Return the [X, Y] coordinate for the center point of the cell that contains the specified text.  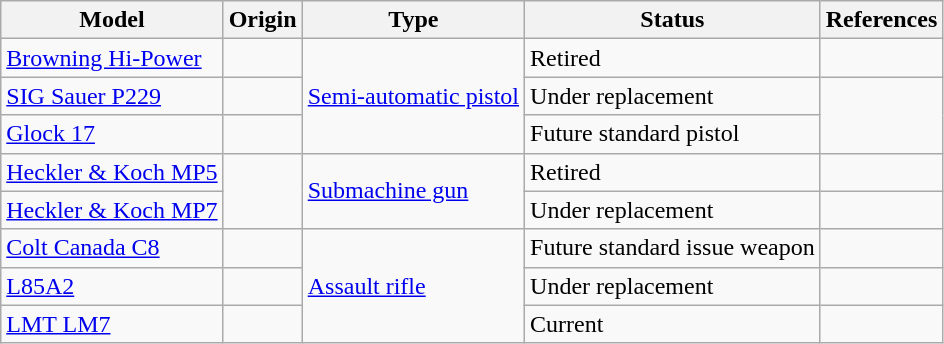
Origin [262, 20]
Colt Canada C8 [112, 248]
Heckler & Koch MP5 [112, 172]
Future standard issue weapon [673, 248]
Glock 17 [112, 134]
References [882, 20]
Browning Hi-Power [112, 58]
Future standard pistol [673, 134]
Current [673, 324]
L85A2 [112, 286]
LMT LM7 [112, 324]
Semi-automatic pistol [413, 96]
Status [673, 20]
Type [413, 20]
SIG Sauer P229 [112, 96]
Submachine gun [413, 191]
Model [112, 20]
Assault rifle [413, 286]
Heckler & Koch MP7 [112, 210]
